Output the [x, y] coordinate of the center of the cell containing the given text.  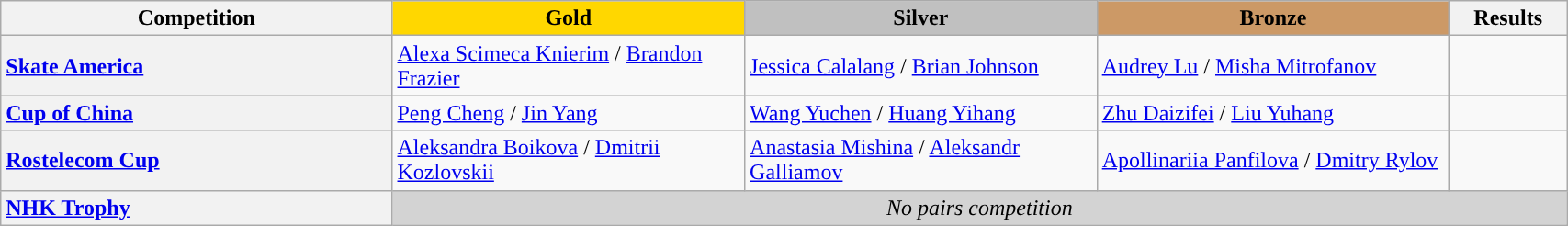
Alexa Scimeca Knierim / Brandon Frazier [569, 66]
Cup of China [197, 113]
Gold [569, 18]
Anastasia Mishina / Aleksandr Galliamov [921, 160]
Jessica Calalang / Brian Johnson [921, 66]
Skate America [197, 66]
NHK Trophy [197, 208]
Wang Yuchen / Huang Yihang [921, 113]
Peng Cheng / Jin Yang [569, 113]
Apollinariia Panfilova / Dmitry Rylov [1273, 160]
Rostelecom Cup [197, 160]
Audrey Lu / Misha Mitrofanov [1273, 66]
Zhu Daizifei / Liu Yuhang [1273, 113]
Results [1508, 18]
Competition [197, 18]
Bronze [1273, 18]
Aleksandra Boikova / Dmitrii Kozlovskii [569, 160]
No pairs competition [979, 208]
Silver [921, 18]
